Pinpoint the cell where the given text exists, returning its (x, y) midpoint coordinate. 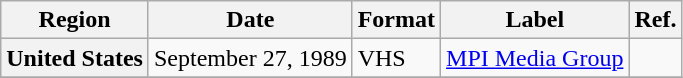
Label (535, 20)
Date (250, 20)
VHS (396, 58)
MPI Media Group (535, 58)
Ref. (656, 20)
September 27, 1989 (250, 58)
Region (75, 20)
United States (75, 58)
Format (396, 20)
